Output the (X, Y) coordinate of the center of the cell containing the given text.  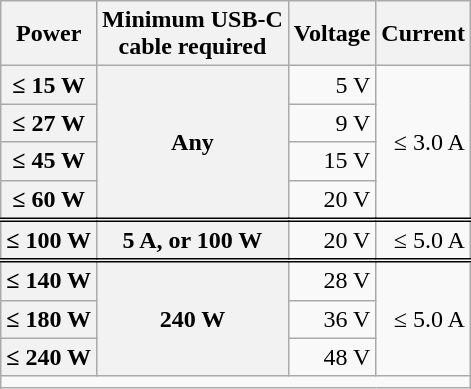
≤ 100 W (49, 240)
≤ 45 W (49, 161)
9 V (332, 123)
Minimum USB‑Ccable required (193, 34)
Voltage (332, 34)
5 A, or 100 W (193, 240)
≤ 3.0 A (424, 143)
28 V (332, 281)
≤ 180 W (49, 319)
≤ 140 W (49, 281)
≤ 27 W (49, 123)
Current (424, 34)
5 V (332, 85)
≤ 60 W (49, 200)
Any (193, 143)
Power (49, 34)
48 V (332, 357)
15 V (332, 161)
36 V (332, 319)
≤ 15 W (49, 85)
240 W (193, 319)
≤ 240 W (49, 357)
